Extract the (X, Y) coordinate from the center of the cell holding the provided text.  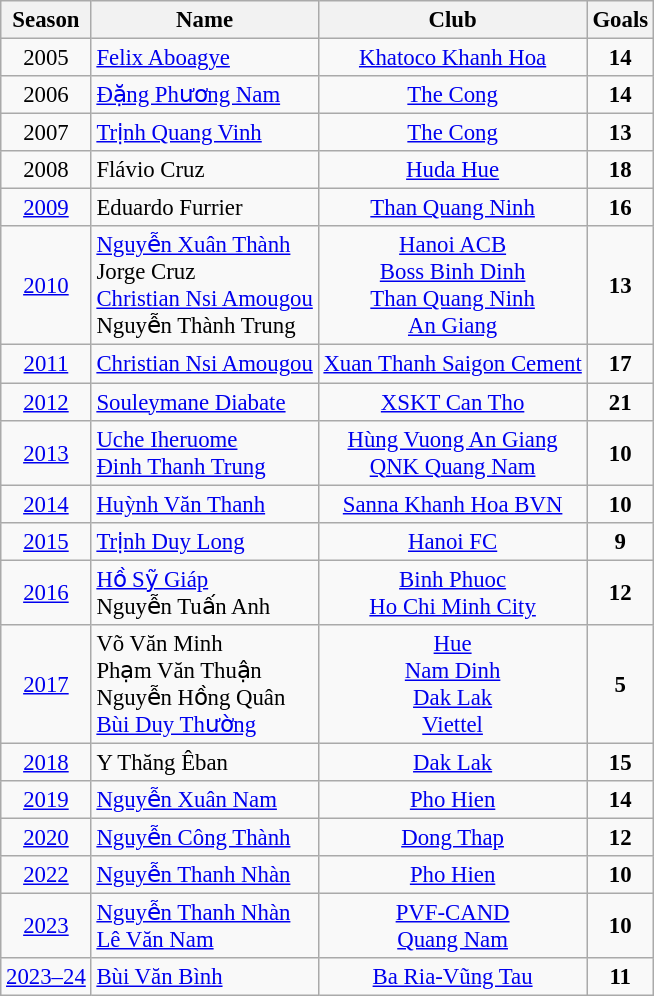
15 (620, 762)
Name (204, 20)
Goals (620, 20)
18 (620, 170)
Binh PhuocHo Chi Minh City (452, 592)
2016 (46, 592)
17 (620, 364)
Nguyễn Thanh Nhàn (204, 875)
2018 (46, 762)
Nguyễn Công Thành (204, 837)
Nguyễn Thanh Nhàn Lê Văn Nam (204, 926)
HueNam DinhDak LakViettel (452, 684)
2017 (46, 684)
Uche Iheruome Đinh Thanh Trung (204, 452)
Dong Thap (452, 837)
2010 (46, 286)
Hồ Sỹ Giáp Nguyễn Tuấn Anh (204, 592)
16 (620, 208)
Souleymane Diabate (204, 402)
2005 (46, 58)
Flávio Cruz (204, 170)
Than Quang Ninh (452, 208)
Christian Nsi Amougou (204, 364)
2020 (46, 837)
Bùi Văn Bình (204, 977)
Hùng Vuong An GiangQNK Quang Nam (452, 452)
2006 (46, 95)
Hanoi FC (452, 541)
Huỳnh Văn Thanh (204, 504)
Y Thăng Êban (204, 762)
Trịnh Duy Long (204, 541)
2012 (46, 402)
2022 (46, 875)
Eduardo Furrier (204, 208)
Hanoi ACBBoss Binh DinhThan Quang NinhAn Giang (452, 286)
2009 (46, 208)
2023–24 (46, 977)
Xuan Thanh Saigon Cement (452, 364)
Felix Aboagye (204, 58)
Ba Ria-Vũng Tau (452, 977)
2019 (46, 800)
2023 (46, 926)
Khatoco Khanh Hoa (452, 58)
Huda Hue (452, 170)
Võ Văn Minh Phạm Văn Thuận Nguyễn Hồng Quân Bùi Duy Thường (204, 684)
XSKT Can Tho (452, 402)
21 (620, 402)
2015 (46, 541)
Dak Lak (452, 762)
Nguyễn Xuân Nam (204, 800)
11 (620, 977)
Đặng Phương Nam (204, 95)
2011 (46, 364)
PVF-CANDQuang Nam (452, 926)
5 (620, 684)
Club (452, 20)
Trịnh Quang Vinh (204, 133)
2013 (46, 452)
2007 (46, 133)
2008 (46, 170)
9 (620, 541)
Sanna Khanh Hoa BVN (452, 504)
2014 (46, 504)
Nguyễn Xuân Thành Jorge Cruz Christian Nsi Amougou Nguyễn Thành Trung (204, 286)
Season (46, 20)
